Search for the cell housing the specified text and yield its [x, y] center coordinate. 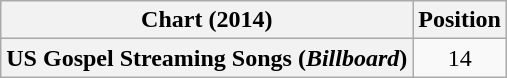
14 [460, 58]
US Gospel Streaming Songs (Billboard) [207, 58]
Position [460, 20]
Chart (2014) [207, 20]
